Return the (x, y) coordinate for the center point of the cell that contains the specified text.  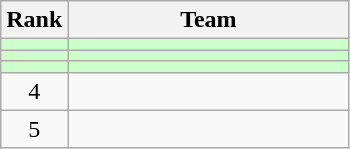
Rank (34, 20)
5 (34, 129)
4 (34, 91)
Team (208, 20)
